Return [X, Y] of the center of cell containing provided text 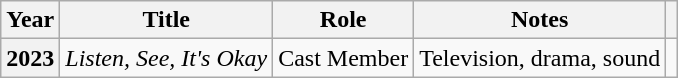
Title [166, 20]
Role [344, 20]
2023 [30, 58]
Notes [540, 20]
Year [30, 20]
Listen, See, It's Okay [166, 58]
Cast Member [344, 58]
Television, drama, sound [540, 58]
